Provide the [X, Y] coordinate of the cell's center where the given text is located.  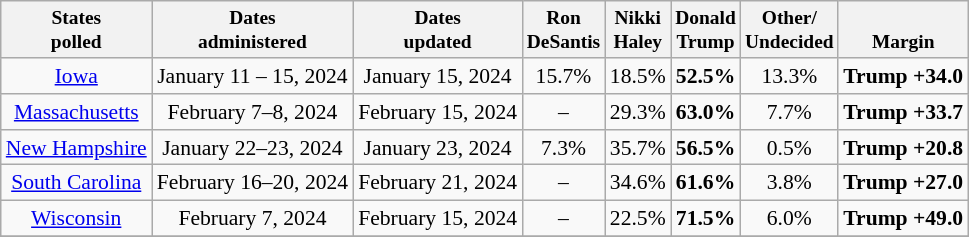
Trump +20.8 [903, 148]
Trump +33.7 [903, 112]
61.6% [706, 183]
35.7% [638, 148]
52.5% [706, 76]
0.5% [789, 148]
15.7% [564, 76]
Datesadministered [252, 30]
January 23, 2024 [438, 148]
DonaldTrump [706, 30]
6.0% [789, 219]
71.5% [706, 219]
Other/Undecided [789, 30]
Trump +49.0 [903, 219]
NikkiHaley [638, 30]
February 7–8, 2024 [252, 112]
18.5% [638, 76]
New Hampshire [76, 148]
Iowa [76, 76]
February 16–20, 2024 [252, 183]
56.5% [706, 148]
29.3% [638, 112]
13.3% [789, 76]
3.8% [789, 183]
February 21, 2024 [438, 183]
Massachusetts [76, 112]
Statespolled [76, 30]
22.5% [638, 219]
7.7% [789, 112]
Trump +27.0 [903, 183]
RonDeSantis [564, 30]
Datesupdated [438, 30]
South Carolina [76, 183]
January 15, 2024 [438, 76]
Margin [903, 30]
Trump +34.0 [903, 76]
7.3% [564, 148]
January 11 – 15, 2024 [252, 76]
January 22–23, 2024 [252, 148]
63.0% [706, 112]
34.6% [638, 183]
Wisconsin [76, 219]
February 7, 2024 [252, 219]
